Scan for the cell matching the given text and deliver its (X, Y) coordinate at center. 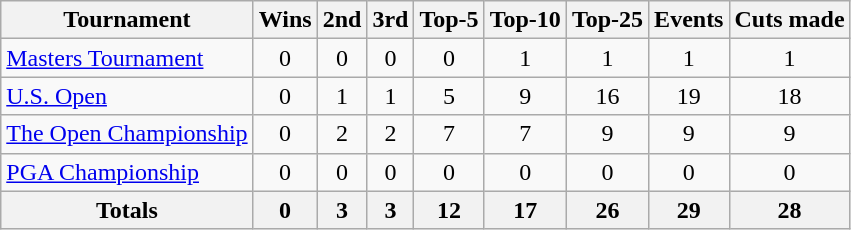
12 (449, 210)
Top-25 (607, 20)
28 (790, 210)
26 (607, 210)
17 (525, 210)
2nd (342, 20)
3rd (390, 20)
29 (689, 210)
Top-10 (525, 20)
16 (607, 96)
Wins (285, 20)
The Open Championship (127, 134)
Top-5 (449, 20)
PGA Championship (127, 172)
19 (689, 96)
U.S. Open (127, 96)
5 (449, 96)
Totals (127, 210)
18 (790, 96)
Tournament (127, 20)
Masters Tournament (127, 58)
Events (689, 20)
Cuts made (790, 20)
